Capture the cell that displays the provided text and extract its [X, Y] central coordinate. 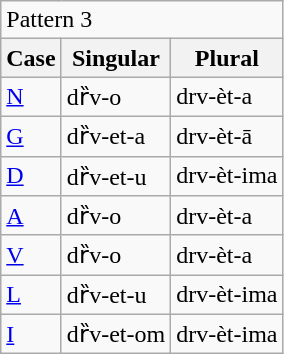
I [31, 334]
drv-èt-ā [227, 136]
A [31, 216]
Case [31, 58]
N [31, 97]
G [31, 136]
V [31, 255]
dȑv-et-om [116, 334]
Singular [116, 58]
dȑv-et-a [116, 136]
L [31, 295]
Pattern 3 [142, 20]
Plural [227, 58]
D [31, 176]
